For the text-containing cell, return its midpoint in [X, Y] coordinate format. 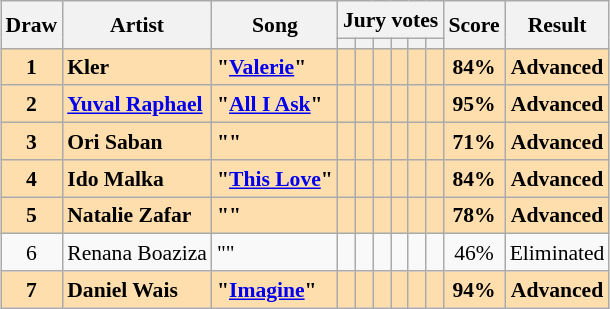
"This Love" [275, 178]
78% [474, 216]
Ori Saban [137, 142]
Kler [137, 66]
Song [275, 24]
6 [31, 252]
"All I Ask" [275, 104]
7 [31, 290]
Renana Boaziza [137, 252]
Yuval Raphael [137, 104]
4 [31, 178]
Draw [31, 24]
95% [474, 104]
71% [474, 142]
2 [31, 104]
3 [31, 142]
Eliminated [558, 252]
Artist [137, 24]
46% [474, 252]
"Valerie" [275, 66]
Result [558, 24]
1 [31, 66]
Natalie Zafar [137, 216]
Score [474, 24]
Daniel Wais [137, 290]
94% [474, 290]
"Imagine" [275, 290]
Jury votes [390, 20]
5 [31, 216]
Ido Malka [137, 178]
